Extract the (X, Y) coordinate from the center of the cell holding the provided text.  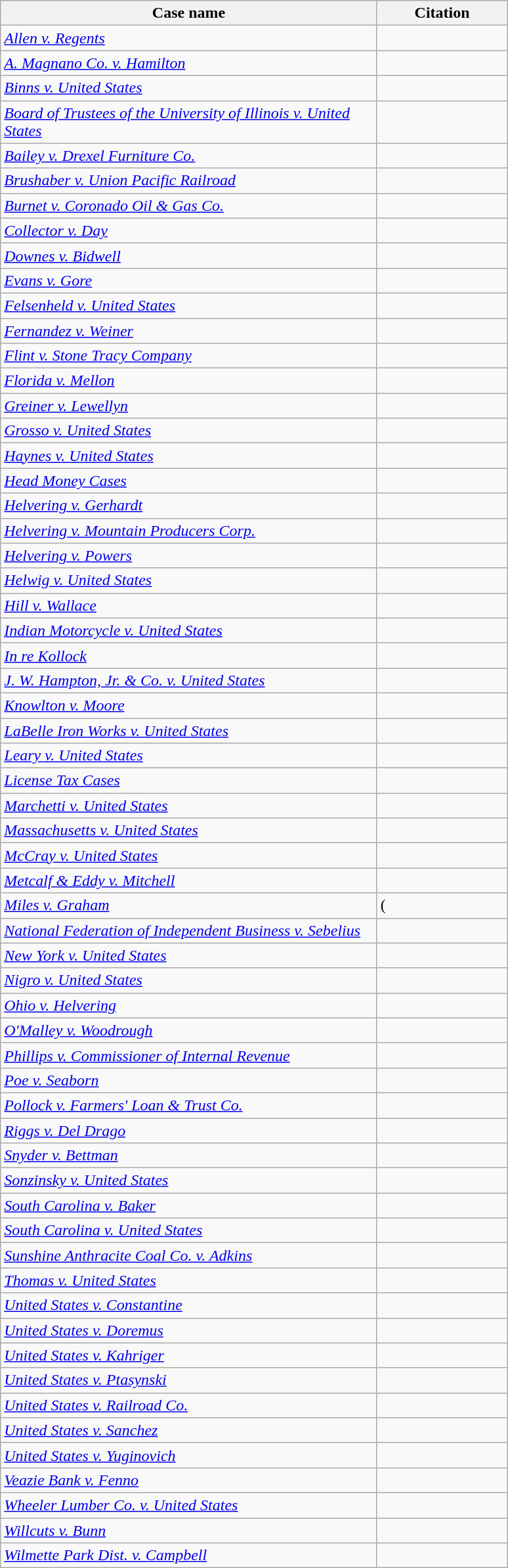
Willcuts v. Bunn (189, 1531)
O'Malley v. Woodrough (189, 1030)
Marchetti v. United States (189, 806)
United States v. Kahriger (189, 1355)
South Carolina v. Baker (189, 1206)
Felsenheld v. United States (189, 305)
New York v. United States (189, 955)
( (442, 905)
Allen v. Regents (189, 38)
Miles v. Graham (189, 905)
United States v. Railroad Co. (189, 1405)
United States v. Ptasynski (189, 1380)
Helvering v. Powers (189, 555)
Case name (189, 13)
Bailey v. Drexel Furniture Co. (189, 156)
Citation (442, 13)
Flint v. Stone Tracy Company (189, 356)
Brushaber v. Union Pacific Railroad (189, 181)
Wheeler Lumber Co. v. United States (189, 1505)
Knowlton v. Moore (189, 705)
Sonzinsky v. United States (189, 1181)
Leary v. United States (189, 756)
In re Kollock (189, 655)
Florida v. Mellon (189, 381)
Sunshine Anthracite Coal Co. v. Adkins (189, 1255)
Downes v. Bidwell (189, 255)
Evans v. Gore (189, 280)
United States v. Yuginovich (189, 1455)
United States v. Constantine (189, 1305)
Veazie Bank v. Fenno (189, 1480)
Helvering v. Mountain Producers Corp. (189, 531)
Greiner v. Lewellyn (189, 406)
Ohio v. Helvering (189, 1005)
Helvering v. Gerhardt (189, 506)
United States v. Doremus (189, 1330)
Board of Trustees of the University of Illinois v. United States (189, 122)
Nigro v. United States (189, 980)
National Federation of Independent Business v. Sebelius (189, 930)
Snyder v. Bettman (189, 1156)
Thomas v. United States (189, 1280)
Wilmette Park Dist. v. Campbell (189, 1556)
Haynes v. United States (189, 456)
Phillips v. Commissioner of Internal Revenue (189, 1055)
Pollock v. Farmers' Loan & Trust Co. (189, 1105)
Grosso v. United States (189, 431)
Fernandez v. Weiner (189, 330)
Hill v. Wallace (189, 605)
Burnet v. Coronado Oil & Gas Co. (189, 206)
Binns v. United States (189, 88)
Metcalf & Eddy v. Mitchell (189, 881)
LaBelle Iron Works v. United States (189, 731)
McCray v. United States (189, 856)
Massachusetts v. United States (189, 831)
South Carolina v. United States (189, 1230)
United States v. Sanchez (189, 1430)
Indian Motorcycle v. United States (189, 630)
Riggs v. Del Drago (189, 1130)
J. W. Hampton, Jr. & Co. v. United States (189, 680)
Head Money Cases (189, 481)
Collector v. Day (189, 230)
Poe v. Seaborn (189, 1080)
Helwig v. United States (189, 580)
A. Magnano Co. v. Hamilton (189, 63)
License Tax Cases (189, 781)
